Find where the given text appears and provide that cell's center as (x, y) coordinate. 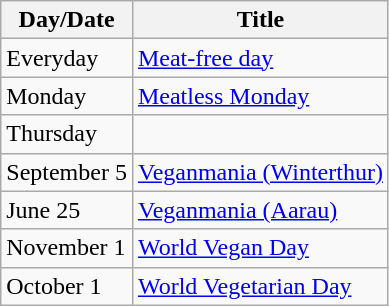
Thursday (67, 134)
World Vegan Day (260, 248)
Meat-free day (260, 58)
Meatless Monday (260, 96)
Monday (67, 96)
Veganmania (Aarau) (260, 210)
November 1 (67, 248)
June 25 (67, 210)
October 1 (67, 286)
Title (260, 20)
Everyday (67, 58)
Day/Date (67, 20)
Veganmania (Winterthur) (260, 172)
September 5 (67, 172)
World Vegetarian Day (260, 286)
